Locate the cell with the specified text and output its [x, y] center coordinate. 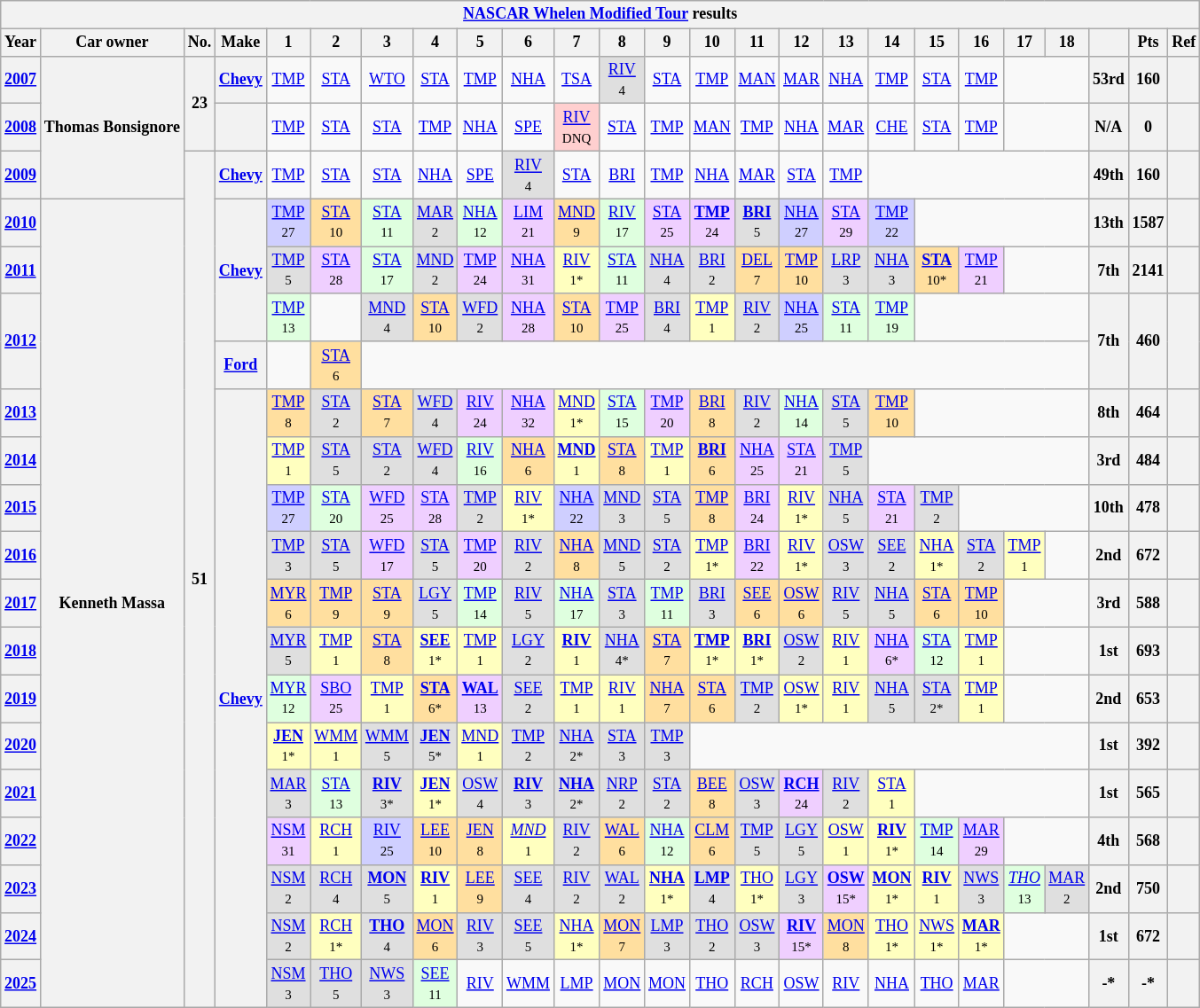
MND9 [576, 223]
WAL6 [623, 841]
MYR12 [288, 699]
53rd [1109, 80]
THO13 [1024, 889]
588 [1148, 603]
2023 [21, 889]
STA20 [336, 508]
460 [1148, 340]
NHA22 [576, 508]
2018 [21, 651]
484 [1148, 460]
TMP13 [288, 317]
LEE9 [481, 889]
NHA7 [667, 699]
SEE6 [757, 603]
RIV24 [481, 413]
BRI24 [757, 508]
15 [937, 43]
NHA32 [529, 413]
2012 [21, 340]
NRP2 [623, 793]
LRP3 [846, 270]
10th [1109, 508]
NHA6 [529, 460]
WMM1 [336, 746]
23 [199, 103]
Pts [1148, 43]
OSW15* [846, 889]
MAR1* [981, 936]
TMP25 [623, 317]
BEE8 [711, 793]
2009 [21, 175]
RCH24 [802, 793]
WFD25 [388, 508]
NHA31 [529, 270]
392 [1148, 746]
2020 [21, 746]
RCH4 [336, 889]
2017 [21, 603]
49th [1109, 175]
8 [623, 43]
WFD2 [481, 317]
RIV3* [388, 793]
2025 [21, 984]
MND1* [576, 413]
STA2* [937, 699]
TMP11 [667, 603]
RCH [757, 984]
2010 [21, 223]
OSW1 [846, 841]
STA29 [846, 223]
NWS1* [937, 936]
N/A [1109, 128]
NHA17 [576, 603]
CHE [892, 128]
WFD17 [388, 556]
SEE11 [435, 984]
SEE4 [529, 889]
Make [240, 43]
51 [199, 579]
TMP22 [892, 223]
MND3 [623, 508]
MND2 [435, 270]
2022 [21, 841]
12 [802, 43]
WMM [529, 984]
Ford [240, 365]
17 [1024, 43]
5 [481, 43]
STA15 [623, 413]
LIM21 [529, 223]
464 [1148, 413]
BRI [623, 175]
RIV25 [388, 841]
MON8 [846, 936]
TMP9 [336, 603]
2015 [21, 508]
2008 [21, 128]
750 [1148, 889]
MON7 [623, 936]
Ref [1184, 43]
LEE10 [435, 841]
NHA28 [529, 317]
STA10* [937, 270]
SBO25 [336, 699]
JEN5* [435, 746]
STA25 [667, 223]
TMP21 [981, 270]
STA17 [388, 270]
MYR6 [288, 603]
BRI5 [757, 223]
2016 [21, 556]
Year [21, 43]
2021 [21, 793]
BRI22 [757, 556]
CLM6 [711, 841]
2019 [21, 699]
MYR5 [288, 651]
THO5 [336, 984]
OSW2 [802, 651]
10 [711, 43]
9 [667, 43]
NHA3 [892, 270]
478 [1148, 508]
2011 [21, 270]
RIV17 [623, 223]
SEE1* [435, 651]
NSM31 [288, 841]
NASCAR Whelen Modified Tour results [600, 14]
STA1 [892, 793]
BRI4 [667, 317]
OSW4 [481, 793]
2141 [1148, 270]
STA13 [336, 793]
BRI2 [711, 270]
MAR29 [981, 841]
OSW1* [802, 699]
NSM3 [288, 984]
2014 [21, 460]
653 [1148, 699]
1 [288, 43]
693 [1148, 651]
568 [1148, 841]
BRI8 [711, 413]
LGY3 [802, 889]
OSW6 [802, 603]
MON1* [892, 889]
RIV16 [481, 460]
13 [846, 43]
THO4 [388, 936]
2024 [21, 936]
STA9 [388, 603]
Thomas Bonsignore [112, 128]
DEL7 [757, 270]
11 [757, 43]
MND4 [388, 317]
SEE5 [529, 936]
BRI6 [711, 460]
MON6 [435, 936]
3 [388, 43]
Car owner [112, 43]
8th [1109, 413]
RIVDNQ [576, 128]
0 [1148, 128]
WTO [388, 80]
RCH1* [336, 936]
THO2 [711, 936]
STA6* [435, 699]
BRI1* [757, 651]
16 [981, 43]
MON5 [388, 889]
1587 [1148, 223]
RCH1 [336, 841]
LMP3 [667, 936]
MND5 [623, 556]
JEN8 [481, 841]
NHA8 [576, 556]
WAL2 [623, 889]
14 [892, 43]
RIV15* [802, 936]
BRI3 [711, 603]
13th [1109, 223]
7 [576, 43]
WMM5 [388, 746]
18 [1067, 43]
Kenneth Massa [112, 603]
4th [1109, 841]
2007 [21, 80]
OSW [802, 984]
TSA [576, 80]
STA12 [937, 651]
LMP4 [711, 889]
LGY2 [529, 651]
NHA14 [802, 413]
2013 [21, 413]
NHA27 [802, 223]
6 [529, 43]
NHA6* [892, 651]
TMP19 [892, 317]
WAL13 [481, 699]
NHA4* [623, 651]
2 [336, 43]
NHA4 [667, 270]
LMP [576, 984]
MAR3 [288, 793]
No. [199, 43]
565 [1148, 793]
4 [435, 43]
